Return the [X, Y] coordinate for the center point of the cell that contains the specified text.  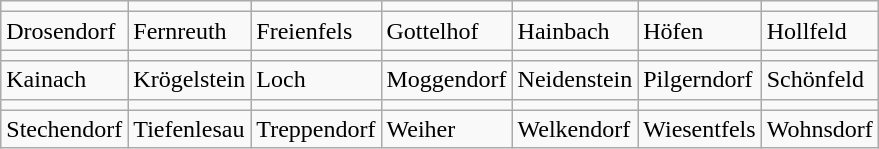
Loch [316, 80]
Höfen [700, 31]
Moggendorf [446, 80]
Schönfeld [820, 80]
Weiher [446, 129]
Pilgerndorf [700, 80]
Krögelstein [190, 80]
Gottelhof [446, 31]
Treppendorf [316, 129]
Drosendorf [64, 31]
Freienfels [316, 31]
Wiesentfels [700, 129]
Kainach [64, 80]
Welkendorf [575, 129]
Tiefenlesau [190, 129]
Fernreuth [190, 31]
Stechendorf [64, 129]
Wohnsdorf [820, 129]
Hollfeld [820, 31]
Hainbach [575, 31]
Neidenstein [575, 80]
